Scan for the cell matching the given text and deliver its [x, y] coordinate at center. 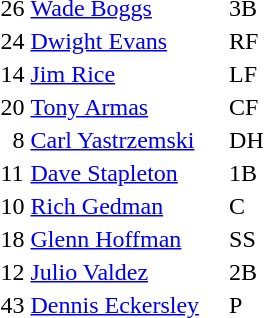
Glenn Hoffman [127, 239]
Dwight Evans [127, 41]
Carl Yastrzemski [127, 140]
Rich Gedman [127, 206]
Julio Valdez [127, 272]
Jim Rice [127, 74]
Dave Stapleton [127, 173]
Tony Armas [127, 107]
